Identify which cell holds the provided text, then report its (x, y) central coordinate. 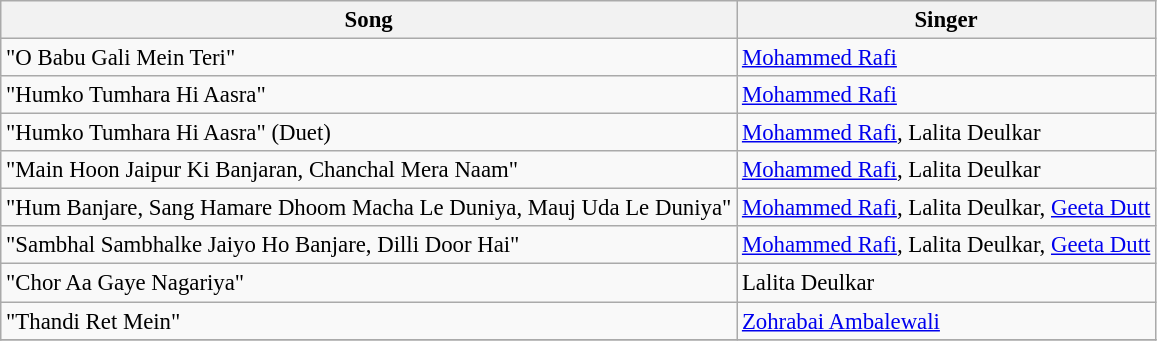
"Sambhal Sambhalke Jaiyo Ho Banjare, Dilli Door Hai" (369, 245)
"Humko Tumhara Hi Aasra" (Duet) (369, 133)
Song (369, 20)
"Thandi Ret Mein" (369, 321)
"Chor Aa Gaye Nagariya" (369, 283)
"Humko Tumhara Hi Aasra" (369, 95)
Lalita Deulkar (946, 283)
"Hum Banjare, Sang Hamare Dhoom Macha Le Duniya, Mauj Uda Le Duniya" (369, 208)
Zohrabai Ambalewali (946, 321)
"O Babu Gali Mein Teri" (369, 58)
Singer (946, 20)
"Main Hoon Jaipur Ki Banjaran, Chanchal Mera Naam" (369, 170)
